Determine the [X, Y] coordinate at the center of the cell enclosing the given text.  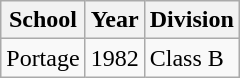
Portage [43, 58]
1982 [114, 58]
School [43, 20]
Class B [192, 58]
Year [114, 20]
Division [192, 20]
